Search for the cell housing the specified text and yield its (X, Y) center coordinate. 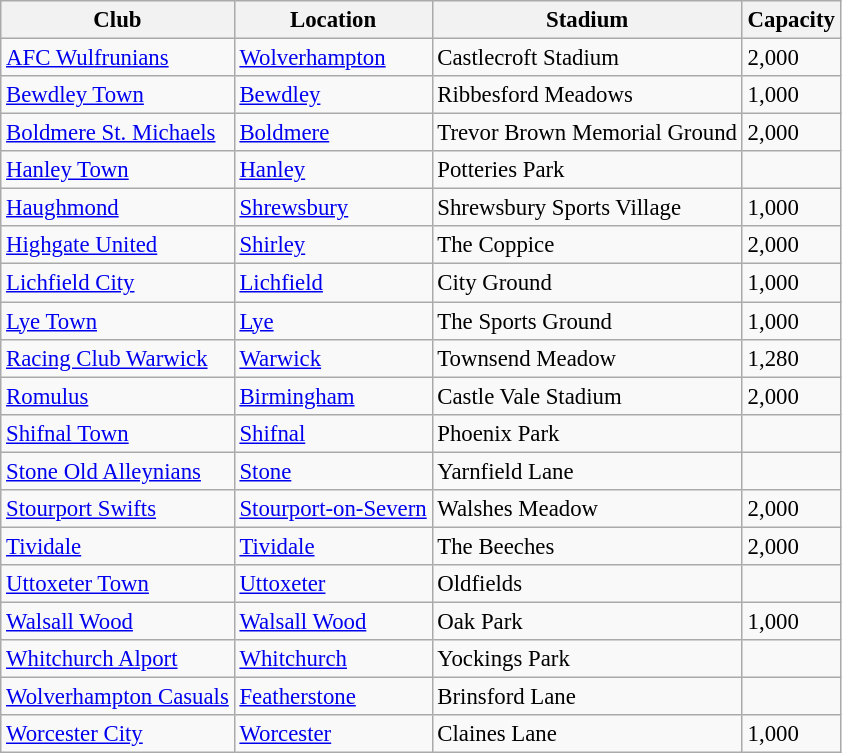
Townsend Meadow (587, 358)
Lye Town (118, 321)
Capacity (791, 20)
Romulus (118, 396)
AFC Wulfrunians (118, 58)
Oak Park (587, 621)
Shirley (333, 245)
Ribbesford Meadows (587, 95)
The Sports Ground (587, 321)
Shifnal (333, 433)
Whitchurch (333, 659)
Worcester (333, 734)
Stourport Swifts (118, 509)
Yockings Park (587, 659)
Birmingham (333, 396)
Stourport-on-Severn (333, 509)
Trevor Brown Memorial Ground (587, 133)
Stone (333, 471)
Oldfields (587, 584)
Stadium (587, 20)
Location (333, 20)
Bewdley Town (118, 95)
Wolverhampton (333, 58)
Uttoxeter Town (118, 584)
Castle Vale Stadium (587, 396)
Whitchurch Alport (118, 659)
Shrewsbury Sports Village (587, 208)
Lichfield City (118, 283)
The Coppice (587, 245)
Lye (333, 321)
Highgate United (118, 245)
Boldmere (333, 133)
Potteries Park (587, 170)
Boldmere St. Michaels (118, 133)
Bewdley (333, 95)
Uttoxeter (333, 584)
Claines Lane (587, 734)
Yarnfield Lane (587, 471)
Castlecroft Stadium (587, 58)
Featherstone (333, 697)
Shrewsbury (333, 208)
Wolverhampton Casuals (118, 697)
Racing Club Warwick (118, 358)
Shifnal Town (118, 433)
Phoenix Park (587, 433)
Lichfield (333, 283)
The Beeches (587, 546)
Brinsford Lane (587, 697)
Walshes Meadow (587, 509)
Worcester City (118, 734)
Warwick (333, 358)
Stone Old Alleynians (118, 471)
1,280 (791, 358)
City Ground (587, 283)
Haughmond (118, 208)
Hanley (333, 170)
Hanley Town (118, 170)
Club (118, 20)
